Identify which cell holds the provided text, then report its (x, y) central coordinate. 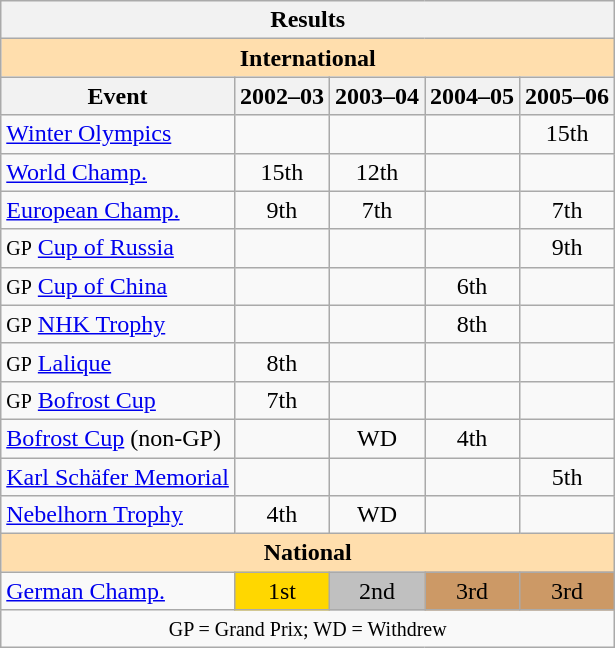
2002–03 (282, 96)
Winter Olympics (118, 134)
Bofrost Cup (non-GP) (118, 438)
GP NHK Trophy (118, 324)
Karl Schäfer Memorial (118, 477)
GP = Grand Prix; WD = Withdrew (308, 629)
2003–04 (376, 96)
GP Bofrost Cup (118, 400)
1st (282, 591)
GP Lalique (118, 362)
6th (472, 286)
National (308, 553)
5th (568, 477)
2005–06 (568, 96)
2004–05 (472, 96)
Event (118, 96)
European Champ. (118, 210)
German Champ. (118, 591)
GP Cup of China (118, 286)
12th (376, 172)
2nd (376, 591)
GP Cup of Russia (118, 248)
Nebelhorn Trophy (118, 515)
World Champ. (118, 172)
Results (308, 20)
International (308, 58)
